Determine the (X, Y) coordinate at the center of the cell enclosing the given text.  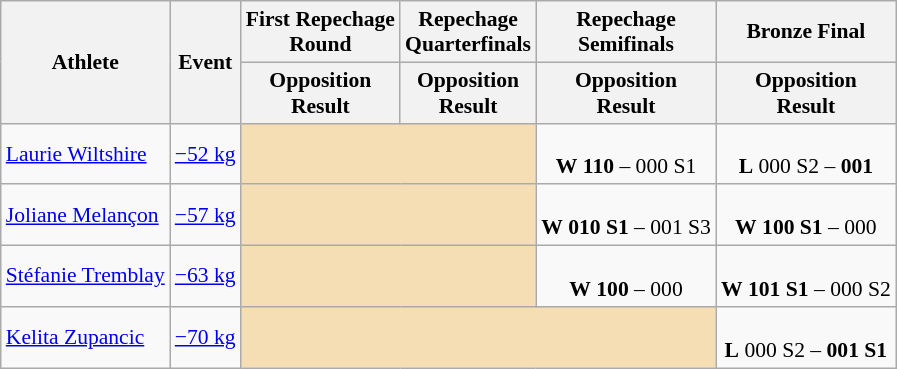
−63 kg (206, 276)
W 100 – 000 (626, 276)
W 100 S1 – 000 (806, 216)
Repechage Quarterfinals (468, 32)
W 101 S1 – 000 S2 (806, 276)
Laurie Wiltshire (86, 154)
Event (206, 62)
Bronze Final (806, 32)
−52 kg (206, 154)
W 010 S1 – 001 S3 (626, 216)
First Repechage Round (320, 32)
Kelita Zupancic (86, 338)
L 000 S2 – 001 S1 (806, 338)
Repechage Semifinals (626, 32)
Stéfanie Tremblay (86, 276)
L 000 S2 – 001 (806, 154)
Athlete (86, 62)
Joliane Melançon (86, 216)
W 110 – 000 S1 (626, 154)
−57 kg (206, 216)
−70 kg (206, 338)
